For the text-containing cell, return its midpoint in (X, Y) coordinate format. 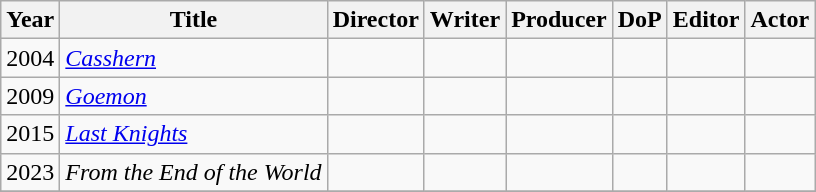
Writer (464, 20)
From the End of the World (194, 172)
Editor (706, 20)
Goemon (194, 96)
Year (30, 20)
DoP (640, 20)
2004 (30, 58)
Director (376, 20)
Casshern (194, 58)
Last Knights (194, 134)
Actor (780, 20)
2009 (30, 96)
2023 (30, 172)
Producer (560, 20)
Title (194, 20)
2015 (30, 134)
